Detect which cell encompasses the target text, then output its [x, y] center coordinate. 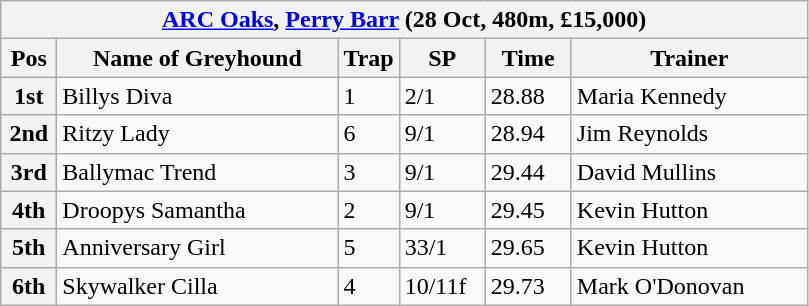
Skywalker Cilla [198, 286]
David Mullins [689, 172]
Billys Diva [198, 96]
Pos [29, 58]
Trainer [689, 58]
28.88 [528, 96]
1 [368, 96]
1st [29, 96]
Jim Reynolds [689, 134]
Ballymac Trend [198, 172]
Name of Greyhound [198, 58]
2 [368, 210]
3rd [29, 172]
4 [368, 286]
2/1 [442, 96]
Droopys Samantha [198, 210]
5 [368, 248]
Mark O'Donovan [689, 286]
6th [29, 286]
SP [442, 58]
Maria Kennedy [689, 96]
5th [29, 248]
29.73 [528, 286]
3 [368, 172]
Trap [368, 58]
10/11f [442, 286]
2nd [29, 134]
Anniversary Girl [198, 248]
4th [29, 210]
29.65 [528, 248]
29.45 [528, 210]
Ritzy Lady [198, 134]
28.94 [528, 134]
6 [368, 134]
29.44 [528, 172]
33/1 [442, 248]
ARC Oaks, Perry Barr (28 Oct, 480m, £15,000) [404, 20]
Time [528, 58]
